Identify which cell holds the provided text, then report its (X, Y) central coordinate. 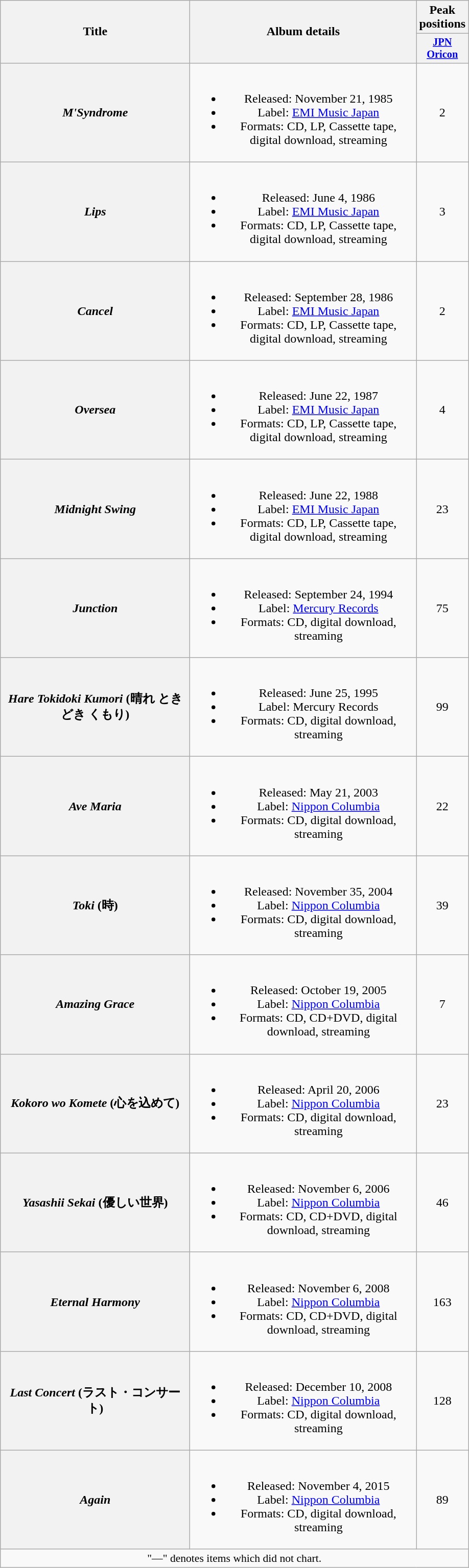
Released: December 10, 2008Label: Nippon ColumbiaFormats: CD, digital download, streaming (303, 1401)
Released: September 24, 1994Label: Mercury RecordsFormats: CD, digital download, streaming (303, 608)
Midnight Swing (95, 509)
Cancel (95, 311)
Released: September 28, 1986Label: EMI Music JapanFormats: CD, LP, Cassette tape, digital download, streaming (303, 311)
Released: May 21, 2003Label: Nippon ColumbiaFormats: CD, digital download, streaming (303, 806)
99 (442, 707)
Peak positions (442, 17)
46 (442, 1202)
75 (442, 608)
4 (442, 410)
3 (442, 212)
M'Syndrome (95, 112)
Released: November 4, 2015Label: Nippon ColumbiaFormats: CD, digital download, streaming (303, 1500)
Released: November 6, 2008Label: Nippon ColumbiaFormats: CD, CD+DVD, digital download, streaming (303, 1301)
Released: June 22, 1988Label: EMI Music JapanFormats: CD, LP, Cassette tape, digital download, streaming (303, 509)
Released: November 35, 2004Label: Nippon ColumbiaFormats: CD, digital download, streaming (303, 905)
Album details (303, 32)
Junction (95, 608)
Again (95, 1500)
Released: November 6, 2006Label: Nippon ColumbiaFormats: CD, CD+DVD, digital download, streaming (303, 1202)
163 (442, 1301)
22 (442, 806)
7 (442, 1004)
Eternal Harmony (95, 1301)
Yasashii Sekai (優しい世界) (95, 1202)
Released: November 21, 1985Label: EMI Music JapanFormats: CD, LP, Cassette tape, digital download, streaming (303, 112)
"—" denotes items which did not chart. (235, 1558)
Kokoro wo Komete (心を込めて) (95, 1103)
89 (442, 1500)
Released: June 4, 1986Label: EMI Music JapanFormats: CD, LP, Cassette tape, digital download, streaming (303, 212)
Toki (時) (95, 905)
Released: June 22, 1987Label: EMI Music JapanFormats: CD, LP, Cassette tape, digital download, streaming (303, 410)
128 (442, 1401)
Title (95, 32)
Released: June 25, 1995Label: Mercury RecordsFormats: CD, digital download, streaming (303, 707)
Ave Maria (95, 806)
JPNOricon (442, 49)
Hare Tokidoki Kumori (晴れ ときどき くもり) (95, 707)
39 (442, 905)
Oversea (95, 410)
Amazing Grace (95, 1004)
Released: October 19, 2005Label: Nippon ColumbiaFormats: CD, CD+DVD, digital download, streaming (303, 1004)
Last Concert (ラスト・コンサート) (95, 1401)
Released: April 20, 2006Label: Nippon ColumbiaFormats: CD, digital download, streaming (303, 1103)
Lips (95, 212)
